Pinpoint the cell where the given text exists, returning its [x, y] midpoint coordinate. 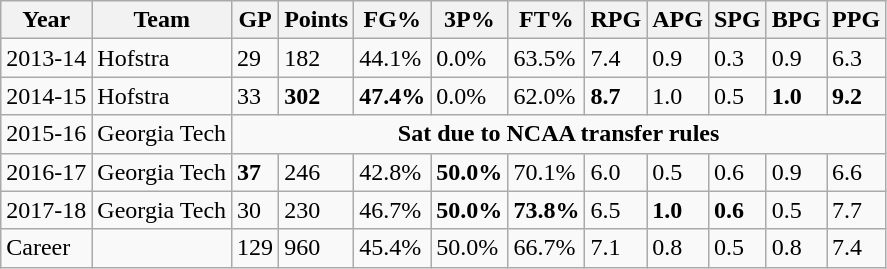
66.7% [546, 248]
APG [678, 20]
0.3 [737, 58]
6.3 [856, 58]
2016-17 [46, 172]
PPG [856, 20]
6.6 [856, 172]
6.5 [616, 210]
FT% [546, 20]
Career [46, 248]
63.5% [546, 58]
129 [256, 248]
960 [316, 248]
Team [162, 20]
29 [256, 58]
70.1% [546, 172]
73.8% [546, 210]
2014-15 [46, 96]
246 [316, 172]
33 [256, 96]
62.0% [546, 96]
7.7 [856, 210]
42.8% [392, 172]
47.4% [392, 96]
44.1% [392, 58]
37 [256, 172]
30 [256, 210]
Year [46, 20]
2015-16 [46, 134]
2017-18 [46, 210]
3P% [470, 20]
182 [316, 58]
Points [316, 20]
302 [316, 96]
GP [256, 20]
SPG [737, 20]
45.4% [392, 248]
46.7% [392, 210]
BPG [796, 20]
8.7 [616, 96]
9.2 [856, 96]
230 [316, 210]
2013-14 [46, 58]
6.0 [616, 172]
7.1 [616, 248]
RPG [616, 20]
Sat due to NCAA transfer rules [559, 134]
FG% [392, 20]
